Determine the (X, Y) coordinate at the center of the cell enclosing the given text.  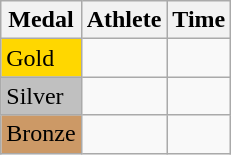
Medal (41, 20)
Athlete (124, 20)
Gold (41, 58)
Silver (41, 96)
Bronze (41, 134)
Time (199, 20)
